Return [x, y] of the center of cell containing provided text 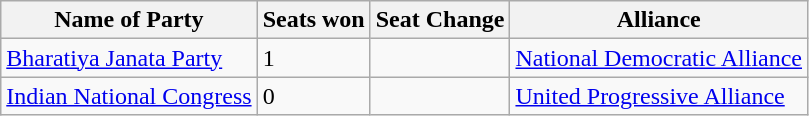
Alliance [659, 20]
Seats won [314, 20]
Seat Change [440, 20]
United Progressive Alliance [659, 96]
Bharatiya Janata Party [129, 58]
Name of Party [129, 20]
0 [314, 96]
Indian National Congress [129, 96]
1 [314, 58]
National Democratic Alliance [659, 58]
